Capture the cell that displays the provided text and extract its [x, y] central coordinate. 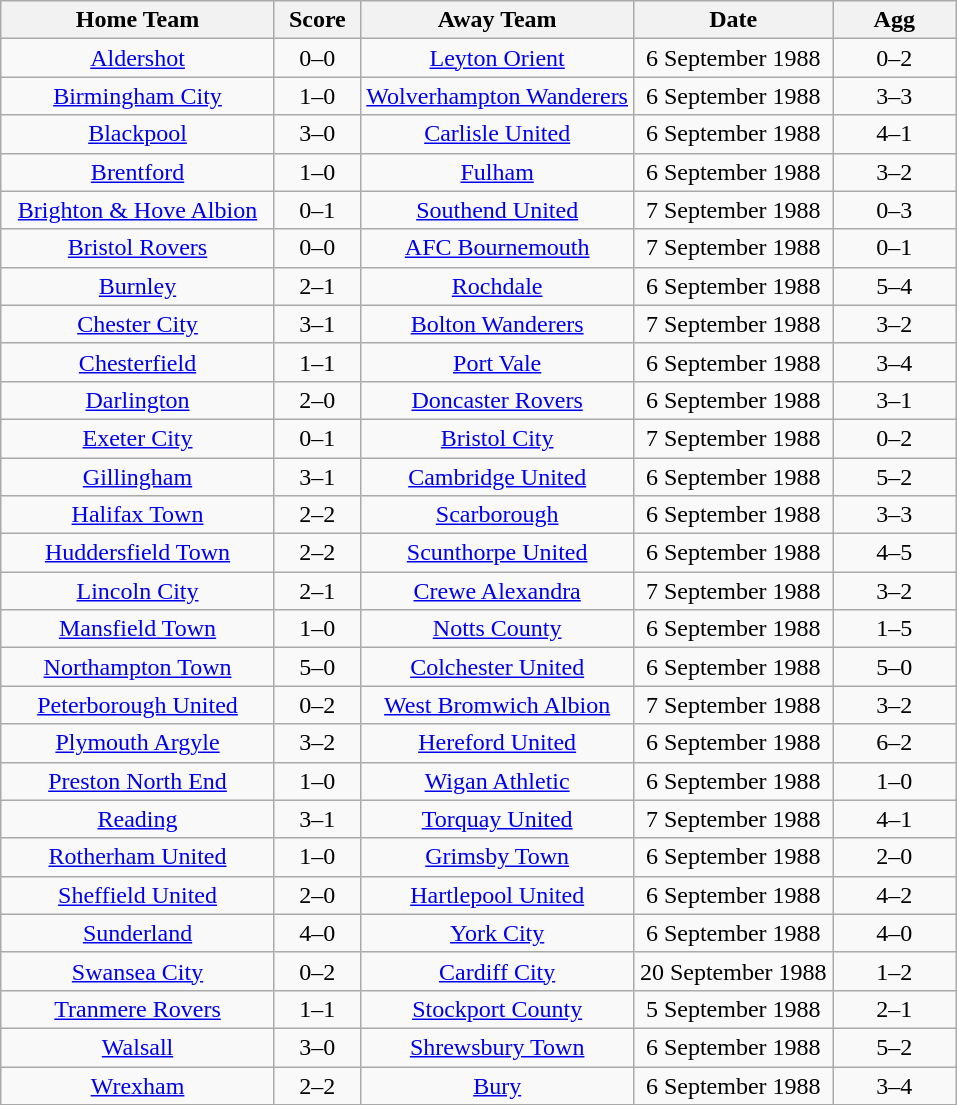
York City [497, 933]
Rochdale [497, 286]
20 September 1988 [734, 971]
Date [734, 20]
Sheffield United [138, 895]
Torquay United [497, 819]
Scarborough [497, 515]
Scunthorpe United [497, 553]
Shrewsbury Town [497, 1047]
Leyton Orient [497, 58]
Birmingham City [138, 96]
Darlington [138, 400]
Reading [138, 819]
Away Team [497, 20]
Peterborough United [138, 705]
Walsall [138, 1047]
Bolton Wanderers [497, 324]
Hereford United [497, 743]
Wigan Athletic [497, 781]
Wrexham [138, 1085]
Preston North End [138, 781]
5 September 1988 [734, 1009]
Carlisle United [497, 134]
Port Vale [497, 362]
Aldershot [138, 58]
4–5 [894, 553]
West Bromwich Albion [497, 705]
Notts County [497, 629]
1–2 [894, 971]
Agg [894, 20]
Lincoln City [138, 591]
Southend United [497, 210]
Bristol City [497, 438]
Fulham [497, 172]
1–5 [894, 629]
Gillingham [138, 477]
Tranmere Rovers [138, 1009]
Brentford [138, 172]
Chester City [138, 324]
Wolverhampton Wanderers [497, 96]
Crewe Alexandra [497, 591]
Northampton Town [138, 667]
Burnley [138, 286]
Bristol Rovers [138, 248]
Plymouth Argyle [138, 743]
6–2 [894, 743]
0–3 [894, 210]
Rotherham United [138, 857]
Halifax Town [138, 515]
Swansea City [138, 971]
Colchester United [497, 667]
Grimsby Town [497, 857]
Cambridge United [497, 477]
Exeter City [138, 438]
Huddersfield Town [138, 553]
Mansfield Town [138, 629]
4–2 [894, 895]
Brighton & Hove Albion [138, 210]
Bury [497, 1085]
Chesterfield [138, 362]
Sunderland [138, 933]
Blackpool [138, 134]
Home Team [138, 20]
Stockport County [497, 1009]
Doncaster Rovers [497, 400]
Hartlepool United [497, 895]
5–4 [894, 286]
AFC Bournemouth [497, 248]
Score [317, 20]
Cardiff City [497, 971]
